Scan for the cell matching the given text and deliver its [X, Y] coordinate at center. 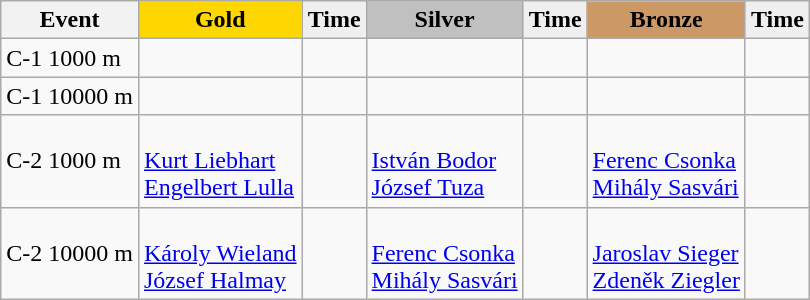
Silver [444, 20]
Kurt LiebhartEngelbert Lulla [220, 161]
Károly WielandJózsef Halmay [220, 253]
C-1 1000 m [70, 58]
C-1 10000 m [70, 96]
Jaroslav SiegerZdeněk Ziegler [666, 253]
Event [70, 20]
Bronze [666, 20]
C-2 1000 m [70, 161]
C-2 10000 m [70, 253]
István BodorJózsef Tuza [444, 161]
Gold [220, 20]
